Find where the given text appears and provide that cell's center as (x, y) coordinate. 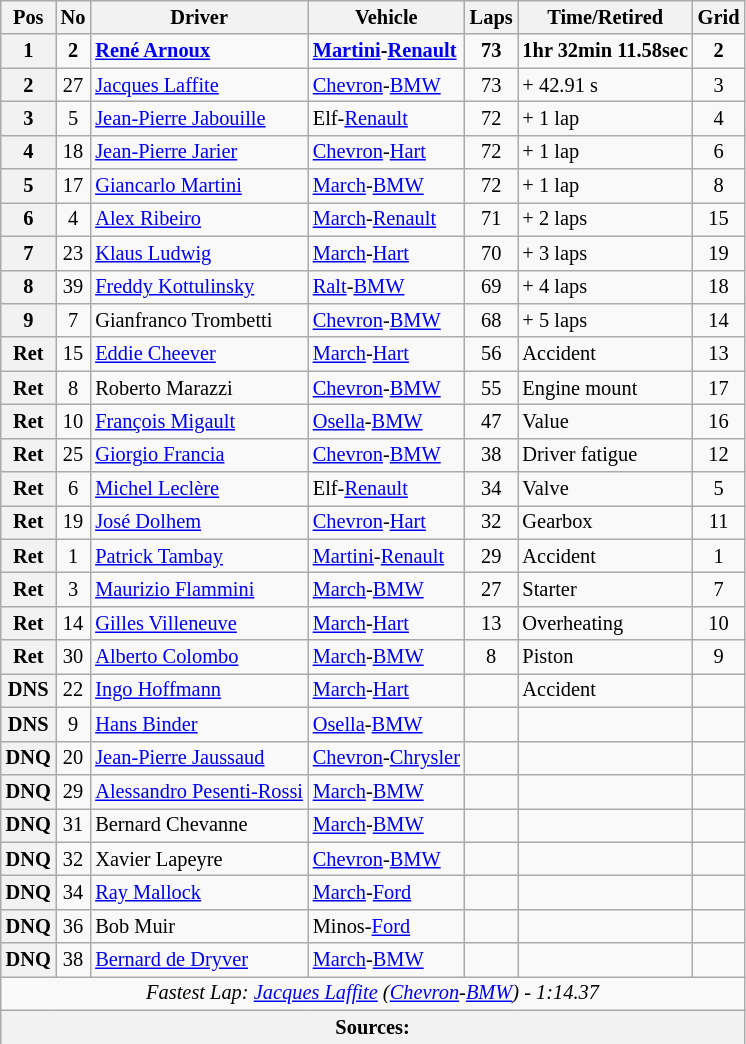
Bernard de Dryver (199, 960)
56 (492, 354)
Piston (606, 657)
Maurizio Flammini (199, 589)
Gianfranco Trombetti (199, 320)
Gilles Villeneuve (199, 623)
Driver fatigue (606, 455)
Eddie Cheever (199, 354)
Bernard Chevanne (199, 825)
55 (492, 388)
François Migault (199, 421)
No (74, 17)
Freddy Kottulinsky (199, 287)
36 (74, 926)
Engine mount (606, 388)
22 (74, 690)
Pos (28, 17)
1hr 32min 11.58sec (606, 51)
71 (492, 219)
Sources: (373, 1027)
Xavier Lapeyre (199, 859)
Grid (719, 17)
+ 3 laps (606, 253)
Jean-Pierre Jabouille (199, 118)
30 (74, 657)
Roberto Marazzi (199, 388)
25 (74, 455)
20 (74, 758)
Driver (199, 17)
16 (719, 421)
René Arnoux (199, 51)
Jean-Pierre Jaussaud (199, 758)
11 (719, 522)
Overheating (606, 623)
Hans Binder (199, 724)
31 (74, 825)
Vehicle (386, 17)
March-Renault (386, 219)
Minos-Ford (386, 926)
Laps (492, 17)
Gearbox (606, 522)
March-Ford (386, 892)
+ 4 laps (606, 287)
Patrick Tambay (199, 556)
+ 2 laps (606, 219)
23 (74, 253)
Ray Mallock (199, 892)
Jacques Laffite (199, 85)
Ingo Hoffmann (199, 690)
69 (492, 287)
Alessandro Pesenti-Rossi (199, 791)
José Dolhem (199, 522)
47 (492, 421)
12 (719, 455)
Ralt-BMW (386, 287)
Fastest Lap: Jacques Laffite (Chevron-BMW) - 1:14.37 (373, 993)
+ 5 laps (606, 320)
Alex Ribeiro (199, 219)
Klaus Ludwig (199, 253)
Michel Leclère (199, 489)
+ 42.91 s (606, 85)
Starter (606, 589)
Valve (606, 489)
39 (74, 287)
68 (492, 320)
Time/Retired (606, 17)
Chevron-Chrysler (386, 758)
Alberto Colombo (199, 657)
Value (606, 421)
Giorgio Francia (199, 455)
Giancarlo Martini (199, 186)
70 (492, 253)
Jean-Pierre Jarier (199, 152)
Bob Muir (199, 926)
